Capture the cell that displays the provided text and extract its [x, y] central coordinate. 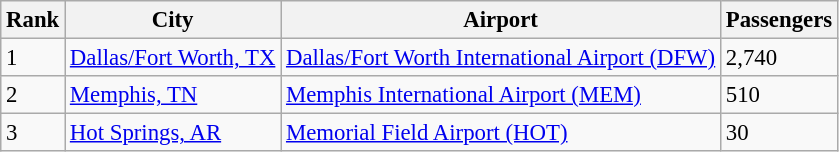
Dallas/Fort Worth, TX [173, 58]
Dallas/Fort Worth International Airport (DFW) [501, 58]
Memphis International Airport (MEM) [501, 95]
1 [33, 58]
City [173, 20]
2,740 [780, 58]
Hot Springs, AR [173, 133]
30 [780, 133]
Airport [501, 20]
Passengers [780, 20]
3 [33, 133]
510 [780, 95]
Memphis, TN [173, 95]
Rank [33, 20]
Memorial Field Airport (HOT) [501, 133]
2 [33, 95]
